Find where the given text appears and provide that cell's center as [x, y] coordinate. 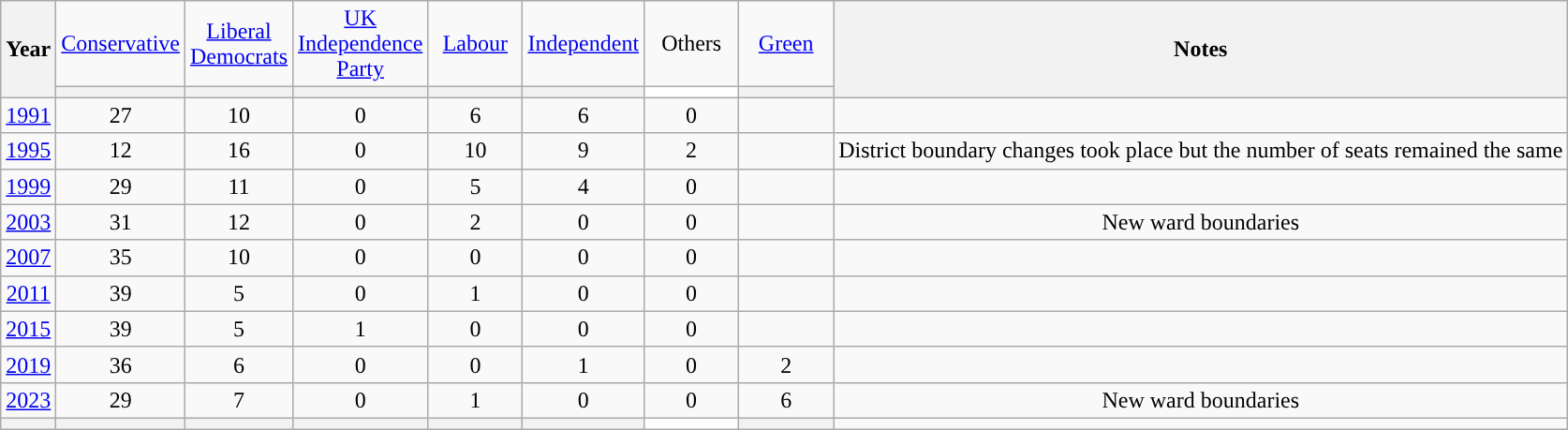
2023 [28, 400]
16 [240, 151]
Year [28, 49]
31 [121, 222]
27 [121, 115]
2019 [28, 364]
Liberal Democrats [240, 44]
7 [240, 400]
36 [121, 364]
1995 [28, 151]
2003 [28, 222]
2011 [28, 293]
District boundary changes took place but the number of seats remained the same [1201, 151]
Independent [584, 44]
Green [787, 44]
1991 [28, 115]
11 [240, 186]
Labour [476, 44]
9 [584, 151]
2015 [28, 329]
Notes [1201, 49]
Others [691, 44]
2007 [28, 258]
1999 [28, 186]
UK Independence Party [361, 44]
4 [584, 186]
35 [121, 258]
Conservative [121, 44]
